Return the (X, Y) coordinate for the center point of the cell that contains the specified text.  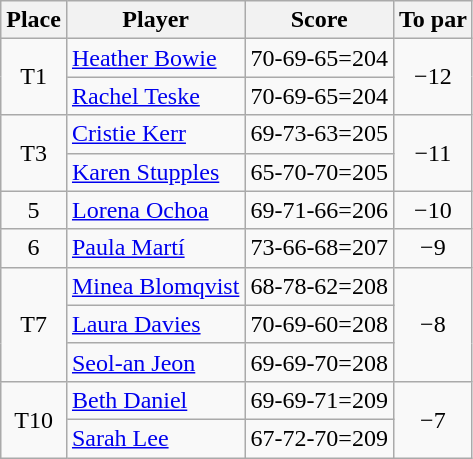
−8 (432, 324)
T7 (34, 324)
Laura Davies (155, 324)
Karen Stupples (155, 172)
Beth Daniel (155, 400)
70-69-60=208 (320, 324)
−11 (432, 153)
Minea Blomqvist (155, 286)
68-78-62=208 (320, 286)
69-71-66=206 (320, 210)
67-72-70=209 (320, 438)
−12 (432, 77)
Seol-an Jeon (155, 362)
5 (34, 210)
Place (34, 20)
Sarah Lee (155, 438)
T1 (34, 77)
−9 (432, 248)
69-73-63=205 (320, 134)
−7 (432, 419)
Score (320, 20)
65-70-70=205 (320, 172)
Player (155, 20)
Heather Bowie (155, 58)
69-69-71=209 (320, 400)
Paula Martí (155, 248)
Cristie Kerr (155, 134)
Rachel Teske (155, 96)
−10 (432, 210)
T3 (34, 153)
To par (432, 20)
Lorena Ochoa (155, 210)
69-69-70=208 (320, 362)
T10 (34, 419)
6 (34, 248)
73-66-68=207 (320, 248)
